For the text-containing cell, return its midpoint in [X, Y] coordinate format. 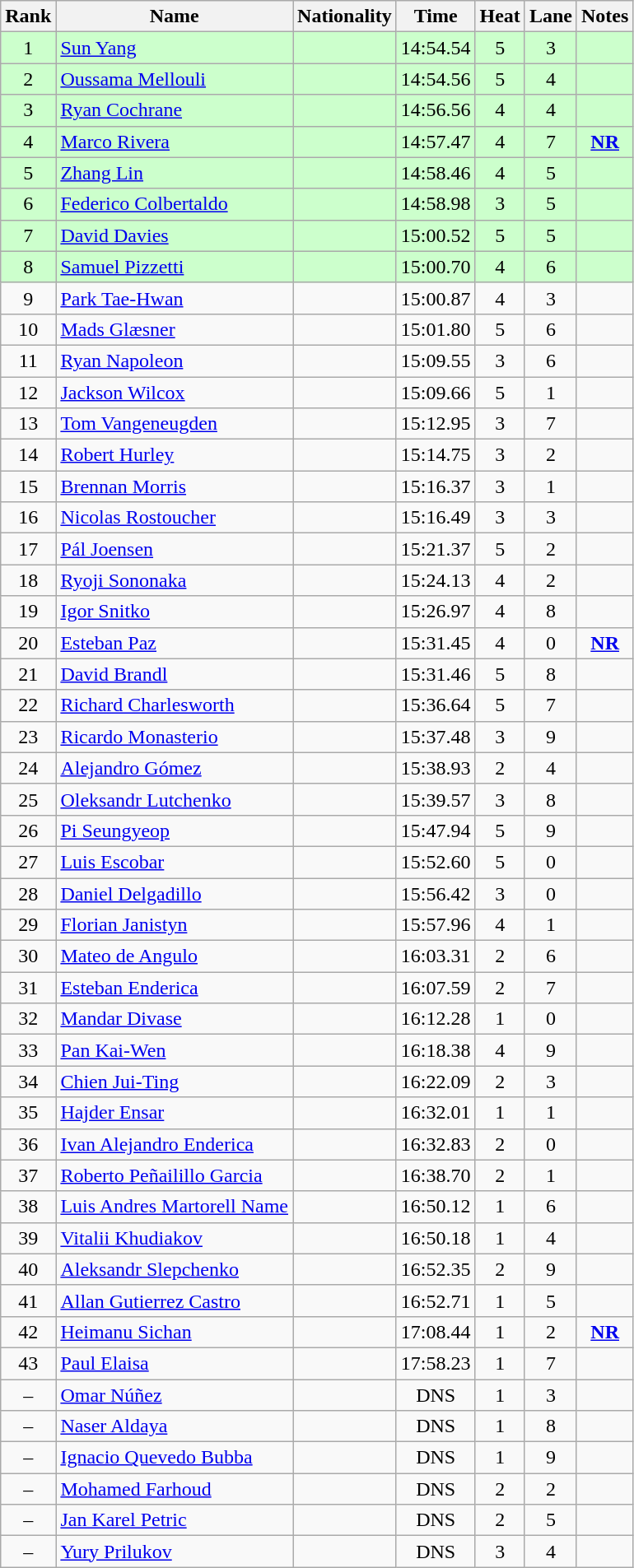
17 [28, 549]
15:31.45 [436, 643]
Ivan Alejandro Enderica [175, 1144]
Lane [550, 16]
Rank [28, 16]
Ricardo Monasterio [175, 737]
Allan Gutierrez Castro [175, 1300]
16:18.38 [436, 1050]
15:00.70 [436, 267]
15:36.64 [436, 705]
19 [28, 612]
Hajder Ensar [175, 1113]
16:50.12 [436, 1207]
35 [28, 1113]
Esteban Paz [175, 643]
16:32.01 [436, 1113]
15:01.80 [436, 329]
Vitalii Khudiakov [175, 1238]
Nationality [345, 16]
Ryan Cochrane [175, 110]
Federico Colbertaldo [175, 204]
Name [175, 16]
Luis Andres Martorell Name [175, 1207]
Paul Elaisa [175, 1363]
11 [28, 361]
15:00.87 [436, 298]
15:57.96 [436, 925]
Ryoji Sononaka [175, 580]
Heat [500, 16]
16:32.83 [436, 1144]
Omar Núñez [175, 1395]
16:38.70 [436, 1175]
22 [28, 705]
10 [28, 329]
14:56.56 [436, 110]
Daniel Delgadillo [175, 893]
15:14.75 [436, 455]
Mads Glæsner [175, 329]
Jackson Wilcox [175, 393]
Chien Jui-Ting [175, 1082]
16:03.31 [436, 956]
14:54.56 [436, 79]
12 [28, 393]
Nicolas Rostoucher [175, 518]
Florian Janistyn [175, 925]
Richard Charlesworth [175, 705]
28 [28, 893]
14 [28, 455]
16:52.35 [436, 1269]
15:26.97 [436, 612]
15:24.13 [436, 580]
Samuel Pizzetti [175, 267]
Oleksandr Lutchenko [175, 799]
Zhang Lin [175, 173]
15:39.57 [436, 799]
Pan Kai-Wen [175, 1050]
Naser Aldaya [175, 1426]
Alejandro Gómez [175, 768]
15 [28, 486]
17:58.23 [436, 1363]
15:52.60 [436, 862]
Brennan Morris [175, 486]
David Brandl [175, 674]
Time [436, 16]
16 [28, 518]
Aleksandr Slepchenko [175, 1269]
30 [28, 956]
Marco Rivera [175, 142]
16:07.59 [436, 988]
Pál Joensen [175, 549]
42 [28, 1332]
31 [28, 988]
Mateo de Angulo [175, 956]
15:09.66 [436, 393]
15:37.48 [436, 737]
15:38.93 [436, 768]
16:50.18 [436, 1238]
15:09.55 [436, 361]
16:12.28 [436, 1019]
David Davies [175, 235]
Igor Snitko [175, 612]
Pi Seungyeop [175, 831]
Sun Yang [175, 48]
14:54.54 [436, 48]
15:47.94 [436, 831]
37 [28, 1175]
29 [28, 925]
Esteban Enderica [175, 988]
Yury Prilukov [175, 1552]
Ryan Napoleon [175, 361]
14:57.47 [436, 142]
38 [28, 1207]
Roberto Peñailillo Garcia [175, 1175]
15:21.37 [436, 549]
34 [28, 1082]
14:58.98 [436, 204]
15:56.42 [436, 893]
17:08.44 [436, 1332]
Notes [604, 16]
Oussama Mellouli [175, 79]
Ignacio Quevedo Bubba [175, 1458]
Jan Karel Petric [175, 1520]
40 [28, 1269]
18 [28, 580]
26 [28, 831]
16:22.09 [436, 1082]
13 [28, 424]
Tom Vangeneugden [175, 424]
20 [28, 643]
Robert Hurley [175, 455]
39 [28, 1238]
Heimanu Sichan [175, 1332]
32 [28, 1019]
25 [28, 799]
Park Tae-Hwan [175, 298]
21 [28, 674]
23 [28, 737]
16:52.71 [436, 1300]
15:31.46 [436, 674]
Luis Escobar [175, 862]
15:12.95 [436, 424]
14:58.46 [436, 173]
15:00.52 [436, 235]
43 [28, 1363]
41 [28, 1300]
24 [28, 768]
36 [28, 1144]
15:16.37 [436, 486]
15:16.49 [436, 518]
27 [28, 862]
Mandar Divase [175, 1019]
Mohamed Farhoud [175, 1489]
33 [28, 1050]
